Locate the cell with the specified text and output its (x, y) center coordinate. 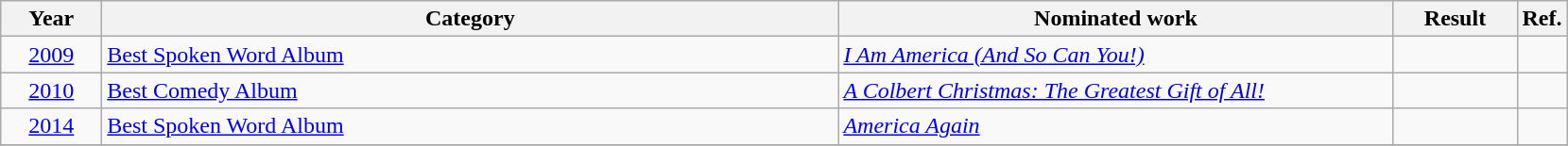
Category (471, 19)
Year (51, 19)
I Am America (And So Can You!) (1115, 55)
Result (1456, 19)
America Again (1115, 126)
Nominated work (1115, 19)
2010 (51, 90)
2014 (51, 126)
Ref. (1542, 19)
2009 (51, 55)
A Colbert Christmas: The Greatest Gift of All! (1115, 90)
Best Comedy Album (471, 90)
